Output the [x, y] coordinate of the center of the cell containing the given text.  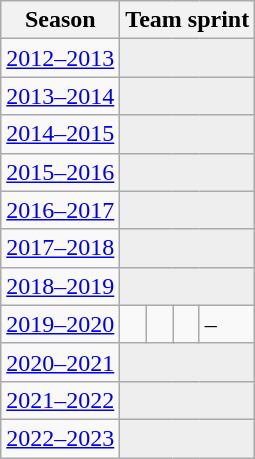
– [226, 324]
2019–2020 [60, 324]
2013–2014 [60, 96]
2012–2013 [60, 58]
2017–2018 [60, 248]
2022–2023 [60, 438]
Team sprint [188, 20]
2015–2016 [60, 172]
2018–2019 [60, 286]
2021–2022 [60, 400]
2014–2015 [60, 134]
2016–2017 [60, 210]
Season [60, 20]
2020–2021 [60, 362]
